Detect which cell encompasses the target text, then output its [x, y] center coordinate. 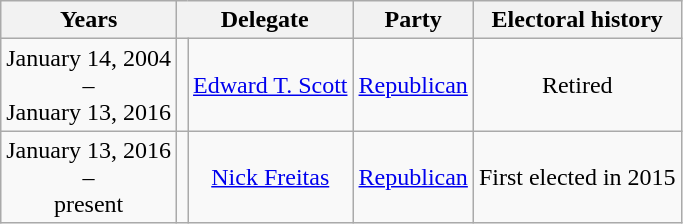
Delegate [264, 20]
January 14, 2004–January 13, 2016 [89, 85]
January 13, 2016–present [89, 177]
Retired [577, 85]
Nick Freitas [270, 177]
Electoral history [577, 20]
First elected in 2015 [577, 177]
Party [413, 20]
Years [89, 20]
Edward T. Scott [270, 85]
